From the cell containing the given text, extract its center point as [X, Y] coordinate. 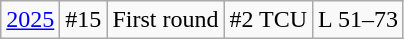
First round [166, 20]
L 51–73 [358, 20]
#15 [84, 20]
#2 TCU [268, 20]
2025 [30, 20]
